From the cell containing the given text, extract its center point as [x, y] coordinate. 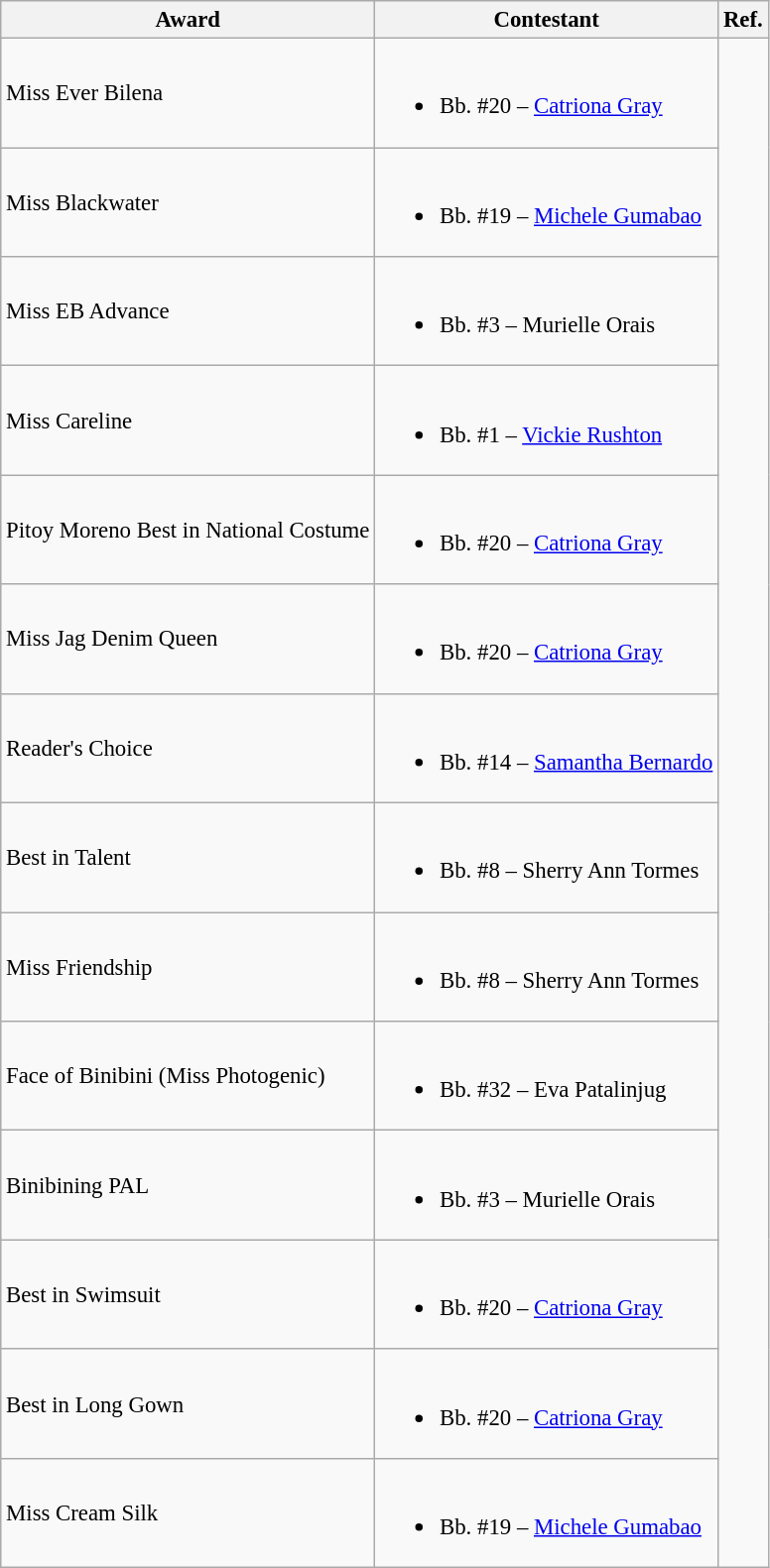
Award [189, 20]
Bb. #32 – Eva Patalinjug [547, 1076]
Miss Ever Bilena [189, 93]
Miss Friendship [189, 967]
Best in Talent [189, 858]
Bb. #14 – Samantha Bernardo [547, 748]
Miss Jag Denim Queen [189, 639]
Ref. [743, 20]
Miss Blackwater [189, 202]
Miss EB Advance [189, 311]
Best in Long Gown [189, 1403]
Bb. #1 – Vickie Rushton [547, 421]
Miss Careline [189, 421]
Pitoy Moreno Best in National Costume [189, 530]
Binibining PAL [189, 1185]
Contestant [547, 20]
Best in Swimsuit [189, 1294]
Face of Binibini (Miss Photogenic) [189, 1076]
Miss Cream Silk [189, 1513]
Reader's Choice [189, 748]
